Search for the cell housing the specified text and yield its (X, Y) center coordinate. 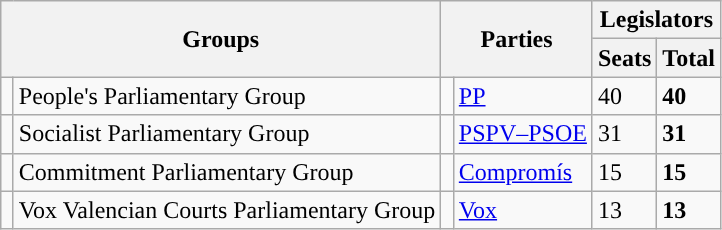
People's Parliamentary Group (226, 96)
Groups (221, 39)
PSPV–PSOE (522, 134)
Total (689, 58)
Socialist Parliamentary Group (226, 134)
Compromís (522, 172)
Vox Valencian Courts Parliamentary Group (226, 210)
Commitment Parliamentary Group (226, 172)
Parties (517, 39)
Vox (522, 210)
Legislators (656, 20)
PP (522, 96)
Seats (624, 58)
